Extract the (X, Y) coordinate from the center of the cell holding the provided text.  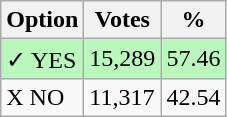
11,317 (122, 97)
X NO (42, 97)
57.46 (194, 59)
42.54 (194, 97)
Votes (122, 20)
✓ YES (42, 59)
15,289 (122, 59)
% (194, 20)
Option (42, 20)
